Determine the (X, Y) coordinate at the center of the cell enclosing the given text.  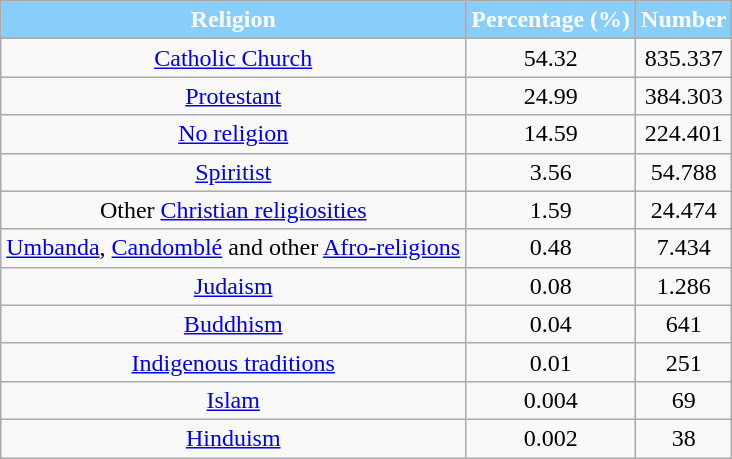
38 (684, 438)
Judaism (234, 286)
3.56 (551, 172)
7.434 (684, 248)
0.48 (551, 248)
0.004 (551, 400)
Spiritist (234, 172)
69 (684, 400)
641 (684, 324)
224.401 (684, 134)
No religion (234, 134)
54.788 (684, 172)
384.303 (684, 96)
Catholic Church (234, 58)
54.32 (551, 58)
24.474 (684, 210)
251 (684, 362)
1.59 (551, 210)
Religion (234, 20)
Islam (234, 400)
0.04 (551, 324)
Other Christian religiosities (234, 210)
Buddhism (234, 324)
Protestant (234, 96)
Indigenous traditions (234, 362)
0.002 (551, 438)
Number (684, 20)
24.99 (551, 96)
Hinduism (234, 438)
0.01 (551, 362)
14.59 (551, 134)
Percentage (%) (551, 20)
1.286 (684, 286)
Umbanda, Candomblé and other Afro-religions (234, 248)
835.337 (684, 58)
0.08 (551, 286)
